Pinpoint the cell where the given text exists, returning its (X, Y) midpoint coordinate. 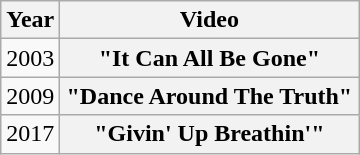
2003 (30, 58)
2017 (30, 134)
"Dance Around The Truth" (210, 96)
Year (30, 20)
2009 (30, 96)
Video (210, 20)
"It Can All Be Gone" (210, 58)
"Givin' Up Breathin'" (210, 134)
